Identify which cell holds the provided text, then report its [x, y] central coordinate. 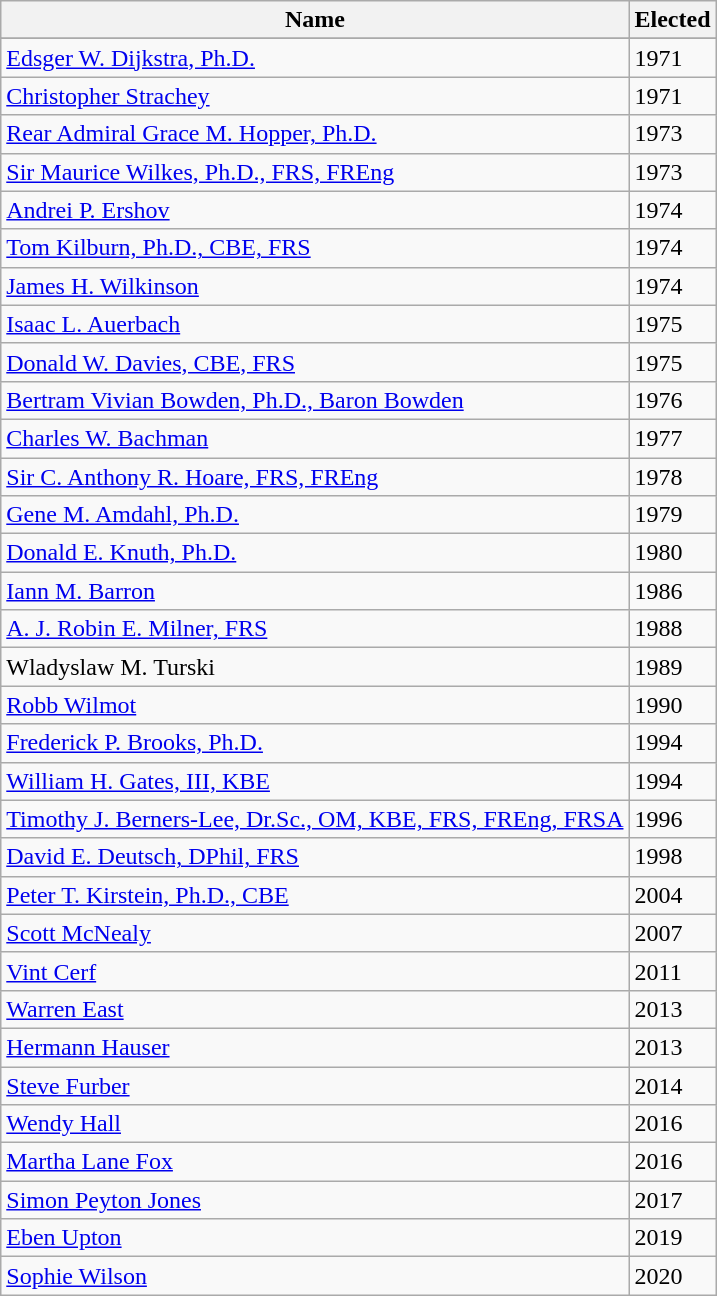
Scott McNealy [315, 933]
Gene M. Amdahl, Ph.D. [315, 515]
Sir Maurice Wilkes, Ph.D., FRS, FREng [315, 172]
William H. Gates, III, KBE [315, 781]
Christopher Strachey [315, 96]
2007 [672, 933]
Andrei P. Ershov [315, 210]
Robb Wilmot [315, 705]
2014 [672, 1085]
Donald W. Davies, CBE, FRS [315, 362]
2017 [672, 1200]
Donald E. Knuth, Ph.D. [315, 553]
Warren East [315, 1009]
1979 [672, 515]
Frederick P. Brooks, Ph.D. [315, 743]
Vint Cerf [315, 971]
Edsger W. Dijkstra, Ph.D. [315, 58]
Rear Admiral Grace M. Hopper, Ph.D. [315, 134]
Simon Peyton Jones [315, 1200]
2011 [672, 971]
Iann M. Barron [315, 591]
Sir C. Anthony R. Hoare, FRS, FREng [315, 477]
Charles W. Bachman [315, 438]
2019 [672, 1238]
1998 [672, 857]
2020 [672, 1276]
1976 [672, 400]
2004 [672, 895]
Wendy Hall [315, 1124]
1990 [672, 705]
1989 [672, 667]
1978 [672, 477]
Wladyslaw M. Turski [315, 667]
Steve Furber [315, 1085]
David E. Deutsch, DPhil, FRS [315, 857]
1980 [672, 553]
Tom Kilburn, Ph.D., CBE, FRS [315, 248]
1996 [672, 819]
1977 [672, 438]
1988 [672, 629]
Elected [672, 20]
Martha Lane Fox [315, 1162]
Isaac L. Auerbach [315, 324]
Name [315, 20]
James H. Wilkinson [315, 286]
Hermann Hauser [315, 1047]
1986 [672, 591]
Timothy J. Berners-Lee, Dr.Sc., OM, KBE, FRS, FREng, FRSA [315, 819]
Peter T. Kirstein, Ph.D., CBE [315, 895]
A. J. Robin E. Milner, FRS [315, 629]
Eben Upton [315, 1238]
Sophie Wilson [315, 1276]
Bertram Vivian Bowden, Ph.D., Baron Bowden [315, 400]
